For the text-containing cell, return its midpoint in [x, y] coordinate format. 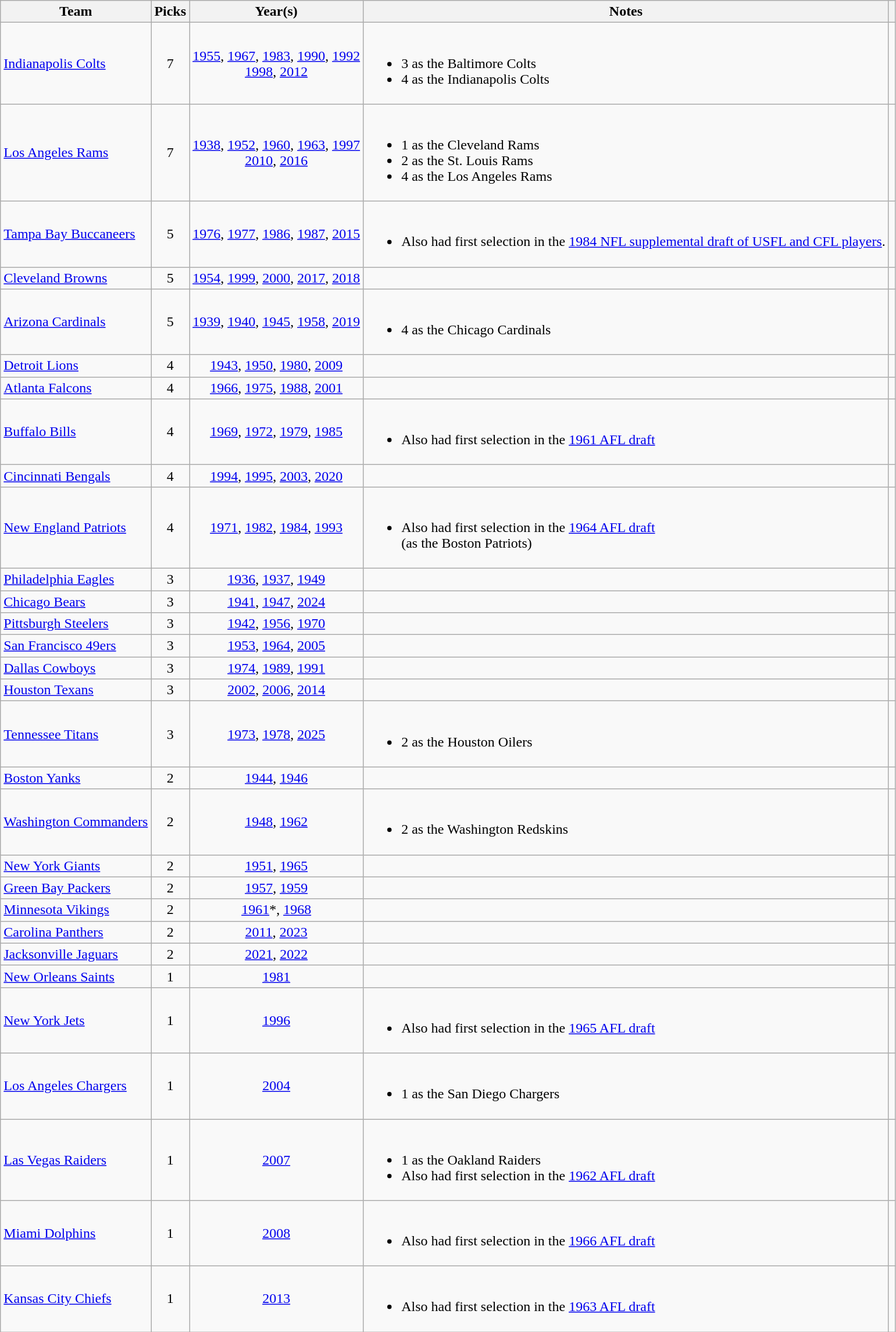
Also had first selection in the 1965 AFL draft [626, 1020]
1971, 1982, 1984, 1993 [277, 527]
3 as the Baltimore Colts4 as the Indianapolis Colts [626, 63]
Carolina Panthers [76, 932]
Jacksonville Jaguars [76, 954]
1944, 1946 [277, 778]
2 as the Houston Oilers [626, 734]
1974, 1989, 1991 [277, 668]
1981 [277, 976]
Also had first selection in the 1966 AFL draft [626, 1234]
Also had first selection in the 1964 AFL draft(as the Boston Patriots) [626, 527]
1938, 1952, 1960, 1963, 1997 2010, 2016 [277, 152]
Team [76, 12]
Dallas Cowboys [76, 668]
Also had first selection in the 1984 NFL supplemental draft of USFL and CFL players. [626, 234]
2021, 2022 [277, 954]
Green Bay Packers [76, 888]
1973, 1978, 2025 [277, 734]
Las Vegas Raiders [76, 1159]
Buffalo Bills [76, 431]
1 as the Cleveland Rams2 as the St. Louis Rams4 as the Los Angeles Rams [626, 152]
1961*, 1968 [277, 910]
Philadelphia Eagles [76, 579]
New York Giants [76, 866]
Also had first selection in the 1961 AFL draft [626, 431]
1994, 1995, 2003, 2020 [277, 476]
Tennessee Titans [76, 734]
1 as the San Diego Chargers [626, 1086]
1941, 1947, 2024 [277, 602]
1957, 1959 [277, 888]
1996 [277, 1020]
Cincinnati Bengals [76, 476]
Picks [170, 12]
New England Patriots [76, 527]
1954, 1999, 2000, 2017, 2018 [277, 278]
Washington Commanders [76, 822]
Kansas City Chiefs [76, 1299]
1948, 1962 [277, 822]
Indianapolis Colts [76, 63]
1 as the Oakland RaidersAlso had first selection in the 1962 AFL draft [626, 1159]
1951, 1965 [277, 866]
2008 [277, 1234]
New Orleans Saints [76, 976]
1942, 1956, 1970 [277, 624]
2004 [277, 1086]
Pittsburgh Steelers [76, 624]
Los Angeles Chargers [76, 1086]
1955, 1967, 1983, 1990, 1992 1998, 2012 [277, 63]
San Francisco 49ers [76, 646]
Arizona Cardinals [76, 322]
New York Jets [76, 1020]
2011, 2023 [277, 932]
1953, 1964, 2005 [277, 646]
Minnesota Vikings [76, 910]
Chicago Bears [76, 602]
Year(s) [277, 12]
Atlanta Falcons [76, 388]
2002, 2006, 2014 [277, 690]
Tampa Bay Buccaneers [76, 234]
Also had first selection in the 1963 AFL draft [626, 1299]
2007 [277, 1159]
Houston Texans [76, 690]
2013 [277, 1299]
4 as the Chicago Cardinals [626, 322]
2 as the Washington Redskins [626, 822]
Los Angeles Rams [76, 152]
1943, 1950, 1980, 2009 [277, 366]
1969, 1972, 1979, 1985 [277, 431]
1966, 1975, 1988, 2001 [277, 388]
Miami Dolphins [76, 1234]
1939, 1940, 1945, 1958, 2019 [277, 322]
Detroit Lions [76, 366]
Boston Yanks [76, 778]
1936, 1937, 1949 [277, 579]
Cleveland Browns [76, 278]
Notes [626, 12]
1976, 1977, 1986, 1987, 2015 [277, 234]
